Search for the cell housing the specified text and yield its [x, y] center coordinate. 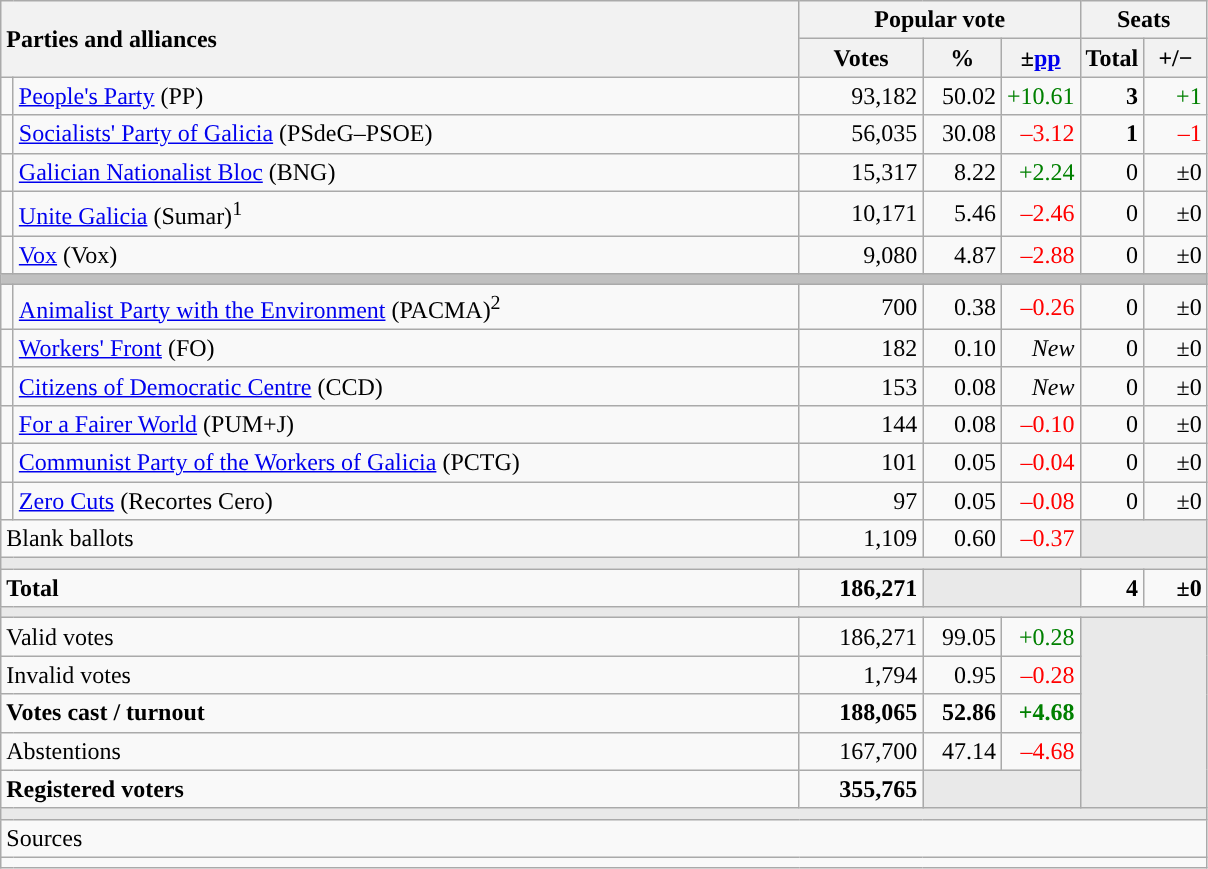
Votes [861, 58]
0.10 [962, 348]
±pp [1040, 58]
1,109 [861, 539]
Galician Nationalist Bloc (BNG) [406, 172]
167,700 [861, 751]
15,317 [861, 172]
Citizens of Democratic Centre (CCD) [406, 386]
99.05 [962, 637]
Parties and alliances [400, 39]
4 [1112, 588]
–0.08 [1040, 501]
+/− [1176, 58]
–2.46 [1040, 214]
Registered voters [400, 789]
–0.37 [1040, 539]
Invalid votes [400, 675]
Vox (Vox) [406, 255]
+10.61 [1040, 96]
97 [861, 501]
0.95 [962, 675]
1 [1112, 134]
–0.10 [1040, 424]
3 [1112, 96]
Abstentions [400, 751]
+4.68 [1040, 713]
700 [861, 308]
Communist Party of the Workers of Galicia (PCTG) [406, 462]
355,765 [861, 789]
Workers' Front (FO) [406, 348]
–2.88 [1040, 255]
Blank ballots [400, 539]
8.22 [962, 172]
56,035 [861, 134]
47.14 [962, 751]
% [962, 58]
Unite Galicia (Sumar)1 [406, 214]
–1 [1176, 134]
4.87 [962, 255]
182 [861, 348]
10,171 [861, 214]
Zero Cuts (Recortes Cero) [406, 501]
–0.04 [1040, 462]
9,080 [861, 255]
5.46 [962, 214]
153 [861, 386]
30.08 [962, 134]
101 [861, 462]
People's Party (PP) [406, 96]
Seats [1144, 20]
–0.28 [1040, 675]
+0.28 [1040, 637]
Valid votes [400, 637]
144 [861, 424]
93,182 [861, 96]
For a Fairer World (PUM+J) [406, 424]
–0.26 [1040, 308]
+2.24 [1040, 172]
+1 [1176, 96]
–3.12 [1040, 134]
Animalist Party with the Environment (PACMA)2 [406, 308]
50.02 [962, 96]
188,065 [861, 713]
0.60 [962, 539]
Votes cast / turnout [400, 713]
Socialists' Party of Galicia (PSdeG–PSOE) [406, 134]
52.86 [962, 713]
0.38 [962, 308]
–4.68 [1040, 751]
Sources [604, 838]
Popular vote [940, 20]
1,794 [861, 675]
